Determine the (x, y) coordinate at the center of the cell enclosing the given text.  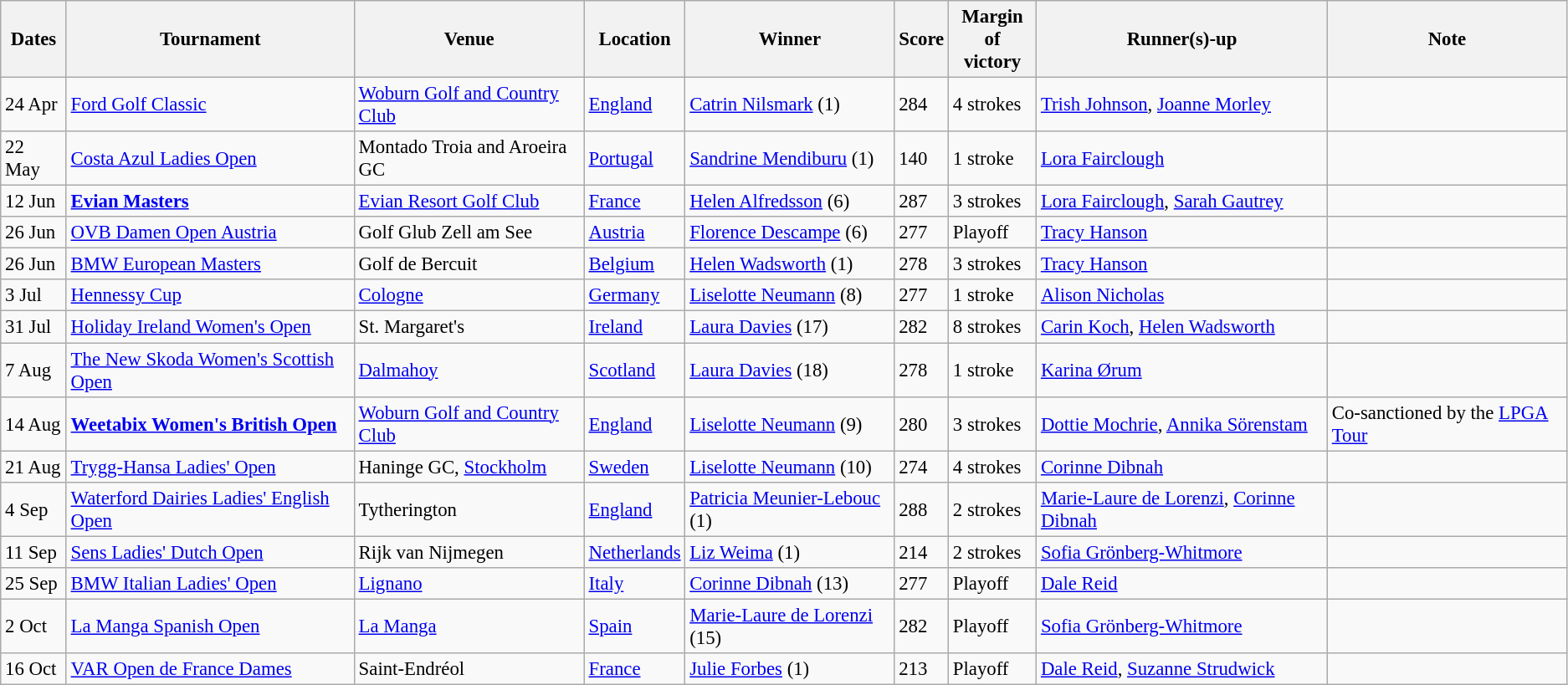
3 Jul (33, 295)
Florence Descampe (6) (790, 233)
Dottie Mochrie, Annika Sörenstam (1182, 423)
Sweden (634, 467)
Evian Masters (210, 202)
Score (922, 39)
Co-sanctioned by the LPGA Tour (1447, 423)
Dalmahoy (469, 370)
Scotland (634, 370)
11 Sep (33, 552)
288 (922, 509)
24 Apr (33, 105)
The New Skoda Women's Scottish Open (210, 370)
Dale Reid (1182, 584)
Rijk van Nijmegen (469, 552)
Winner (790, 39)
BMW European Masters (210, 264)
Trish Johnson, Joanne Morley (1182, 105)
Helen Alfredsson (6) (790, 202)
Tytherington (469, 509)
Note (1447, 39)
Lora Fairclough, Sarah Gautrey (1182, 202)
Weetabix Women's British Open (210, 423)
VAR Open de France Dames (210, 669)
140 (922, 159)
Marie-Laure de Lorenzi, Corinne Dibnah (1182, 509)
Runner(s)-up (1182, 39)
Corinne Dibnah (1182, 467)
Liz Weima (1) (790, 552)
Liselotte Neumann (9) (790, 423)
BMW Italian Ladies' Open (210, 584)
31 Jul (33, 327)
Liselotte Neumann (10) (790, 467)
Lora Fairclough (1182, 159)
213 (922, 669)
Hennessy Cup (210, 295)
Germany (634, 295)
Location (634, 39)
Golf de Bercuit (469, 264)
La Manga Spanish Open (210, 626)
25 Sep (33, 584)
Holiday Ireland Women's Open (210, 327)
214 (922, 552)
Austria (634, 233)
Haninge GC, Stockholm (469, 467)
Corinne Dibnah (13) (790, 584)
Golf Glub Zell am See (469, 233)
Saint-Endréol (469, 669)
Belgium (634, 264)
OVB Damen Open Austria (210, 233)
La Manga (469, 626)
7 Aug (33, 370)
Montado Troia and Aroeira GC (469, 159)
Cologne (469, 295)
274 (922, 467)
Laura Davies (17) (790, 327)
Waterford Dairies Ladies' English Open (210, 509)
Netherlands (634, 552)
21 Aug (33, 467)
22 May (33, 159)
4 Sep (33, 509)
Laura Davies (18) (790, 370)
St. Margaret's (469, 327)
Ford Golf Classic (210, 105)
284 (922, 105)
Evian Resort Golf Club (469, 202)
16 Oct (33, 669)
Helen Wadsworth (1) (790, 264)
Sens Ladies' Dutch Open (210, 552)
2 Oct (33, 626)
Portugal (634, 159)
Ireland (634, 327)
Julie Forbes (1) (790, 669)
287 (922, 202)
Costa Azul Ladies Open (210, 159)
Catrin Nilsmark (1) (790, 105)
8 strokes (992, 327)
Dates (33, 39)
Sandrine Mendiburu (1) (790, 159)
Patricia Meunier-Lebouc (1) (790, 509)
Venue (469, 39)
14 Aug (33, 423)
Margin ofvictory (992, 39)
Spain (634, 626)
Marie-Laure de Lorenzi (15) (790, 626)
12 Jun (33, 202)
Lignano (469, 584)
Liselotte Neumann (8) (790, 295)
Tournament (210, 39)
Italy (634, 584)
Trygg-Hansa Ladies' Open (210, 467)
Dale Reid, Suzanne Strudwick (1182, 669)
Alison Nicholas (1182, 295)
Karina Ørum (1182, 370)
280 (922, 423)
Carin Koch, Helen Wadsworth (1182, 327)
